Capture the cell that displays the provided text and extract its [X, Y] central coordinate. 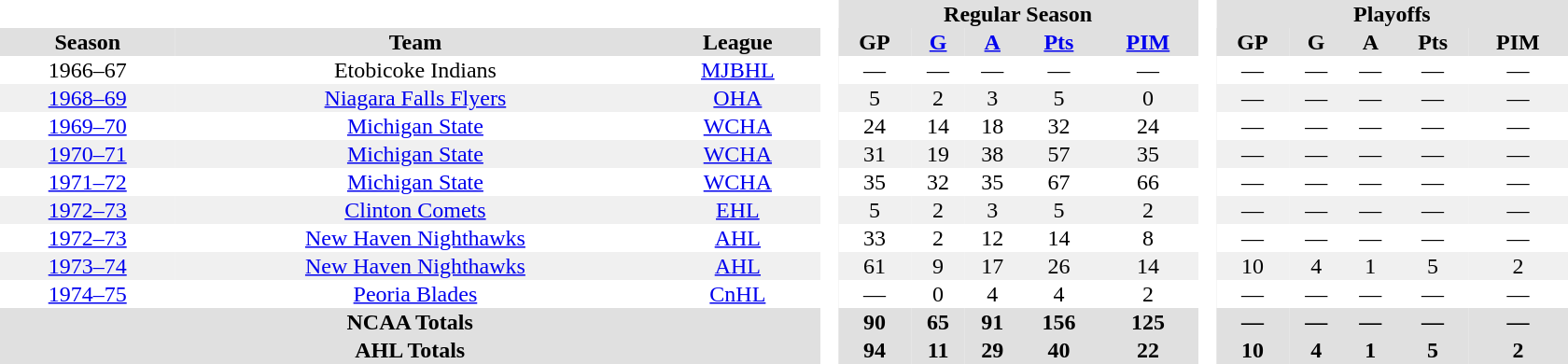
9 [938, 266]
NCAA Totals [410, 322]
MJBHL [737, 70]
12 [992, 238]
57 [1058, 154]
18 [992, 126]
Playoffs [1393, 14]
67 [1058, 182]
League [737, 42]
19 [938, 154]
Peoria Blades [414, 294]
1971–72 [88, 182]
65 [938, 322]
17 [992, 266]
Clinton Comets [414, 210]
1973–74 [88, 266]
1966–67 [88, 70]
Niagara Falls Flyers [414, 98]
33 [875, 238]
11 [938, 350]
29 [992, 350]
1970–71 [88, 154]
91 [992, 322]
Season [88, 42]
1974–75 [88, 294]
66 [1148, 182]
1969–70 [88, 126]
156 [1058, 322]
40 [1058, 350]
1968–69 [88, 98]
94 [875, 350]
90 [875, 322]
Etobicoke Indians [414, 70]
38 [992, 154]
8 [1148, 238]
CnHL [737, 294]
OHA [737, 98]
31 [875, 154]
AHL Totals [410, 350]
61 [875, 266]
Regular Season [1018, 14]
22 [1148, 350]
Team [414, 42]
125 [1148, 322]
26 [1058, 266]
EHL [737, 210]
